From the cell containing the given text, extract its center point as (X, Y) coordinate. 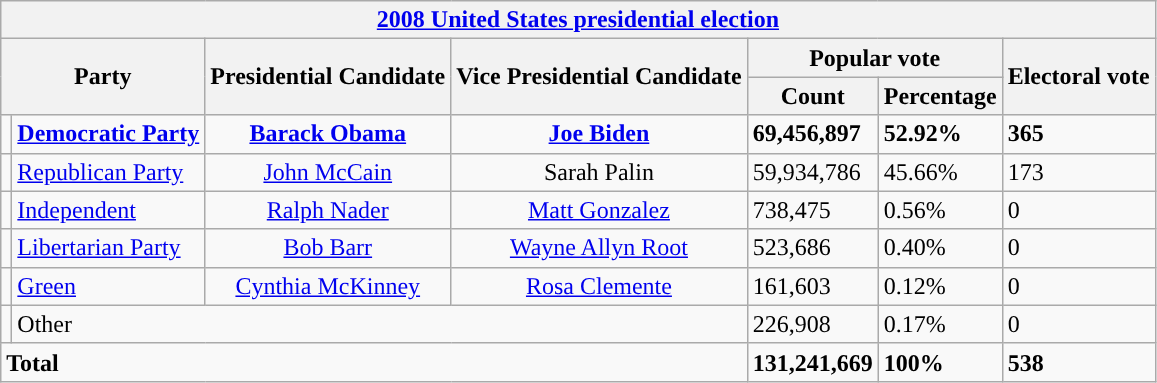
52.92% (940, 134)
100% (940, 362)
Cynthia McKinney (328, 286)
Rosa Clemente (599, 286)
Electoral vote (1078, 77)
Vice Presidential Candidate (599, 77)
Independent (108, 210)
John McCain (328, 172)
Wayne Allyn Root (599, 248)
59,934,786 (812, 172)
0.17% (940, 324)
161,603 (812, 286)
365 (1078, 134)
Other (380, 324)
538 (1078, 362)
131,241,669 (812, 362)
Joe Biden (599, 134)
45.66% (940, 172)
Sarah Palin (599, 172)
0.40% (940, 248)
0.56% (940, 210)
Presidential Candidate (328, 77)
Total (374, 362)
Popular vote (874, 58)
738,475 (812, 210)
Libertarian Party (108, 248)
523,686 (812, 248)
Matt Gonzalez (599, 210)
Party (103, 77)
Bob Barr (328, 248)
Democratic Party (108, 134)
Barack Obama (328, 134)
173 (1078, 172)
2008 United States presidential election (578, 20)
Count (812, 96)
0.12% (940, 286)
Percentage (940, 96)
69,456,897 (812, 134)
226,908 (812, 324)
Green (108, 286)
Republican Party (108, 172)
Ralph Nader (328, 210)
